Capture the cell that displays the provided text and extract its (X, Y) central coordinate. 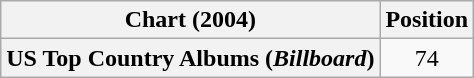
Chart (2004) (190, 20)
Position (427, 20)
US Top Country Albums (Billboard) (190, 58)
74 (427, 58)
